Return the [X, Y] coordinate for the center point of the cell that contains the specified text.  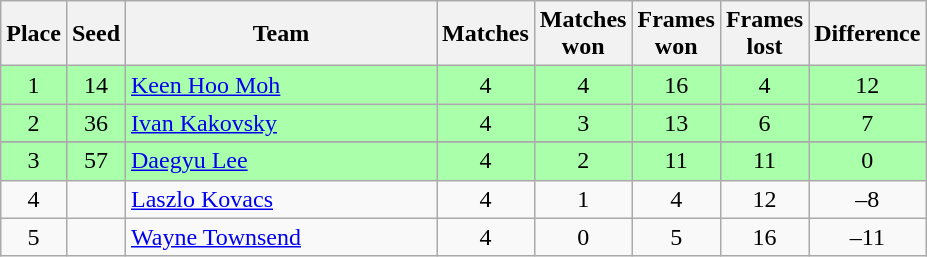
Keen Hoo Moh [282, 85]
6 [764, 123]
Wayne Townsend [282, 237]
Frames lost [764, 34]
13 [676, 123]
Daegyu Lee [282, 161]
Matches [486, 34]
Place [34, 34]
Team [282, 34]
57 [96, 161]
–11 [868, 237]
Seed [96, 34]
Difference [868, 34]
Laszlo Kovacs [282, 199]
14 [96, 85]
Matches won [583, 34]
Ivan Kakovsky [282, 123]
7 [868, 123]
–8 [868, 199]
36 [96, 123]
Frames won [676, 34]
